Search for the cell housing the specified text and yield its (X, Y) center coordinate. 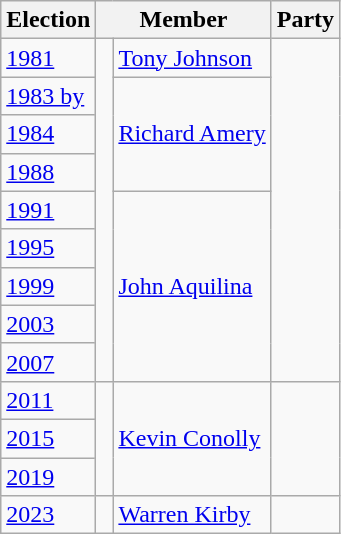
1981 (48, 58)
Warren Kirby (192, 515)
Richard Amery (192, 134)
John Aquilina (192, 286)
Party (305, 20)
2023 (48, 515)
Election (48, 20)
Kevin Conolly (192, 438)
Member (184, 20)
1995 (48, 248)
Tony Johnson (192, 58)
2015 (48, 438)
2011 (48, 400)
1983 by (48, 96)
2003 (48, 324)
1991 (48, 210)
1988 (48, 172)
1984 (48, 134)
1999 (48, 286)
2019 (48, 477)
2007 (48, 362)
